Identify which cell holds the provided text, then report its [x, y] central coordinate. 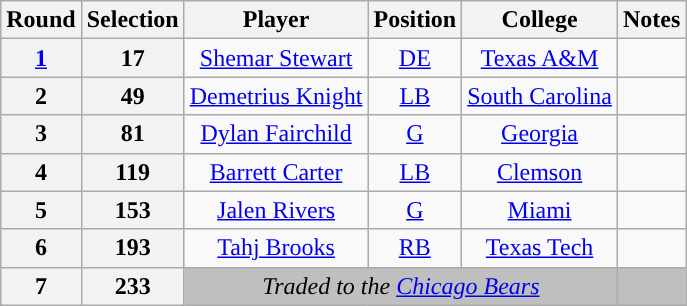
Player [276, 20]
17 [132, 58]
Dylan Fairchild [276, 134]
Shemar Stewart [276, 58]
49 [132, 96]
81 [132, 134]
119 [132, 172]
4 [41, 172]
Selection [132, 20]
Texas Tech [540, 248]
233 [132, 286]
Clemson [540, 172]
153 [132, 210]
Round [41, 20]
Traded to the Chicago Bears [400, 286]
1 [41, 58]
Miami [540, 210]
Texas A&M [540, 58]
2 [41, 96]
Position [415, 20]
DE [415, 58]
RB [415, 248]
Notes [651, 20]
South Carolina [540, 96]
193 [132, 248]
5 [41, 210]
Jalen Rivers [276, 210]
6 [41, 248]
Georgia [540, 134]
Demetrius Knight [276, 96]
Barrett Carter [276, 172]
Tahj Brooks [276, 248]
College [540, 20]
7 [41, 286]
3 [41, 134]
